Determine the (x, y) coordinate at the center of the cell enclosing the given text.  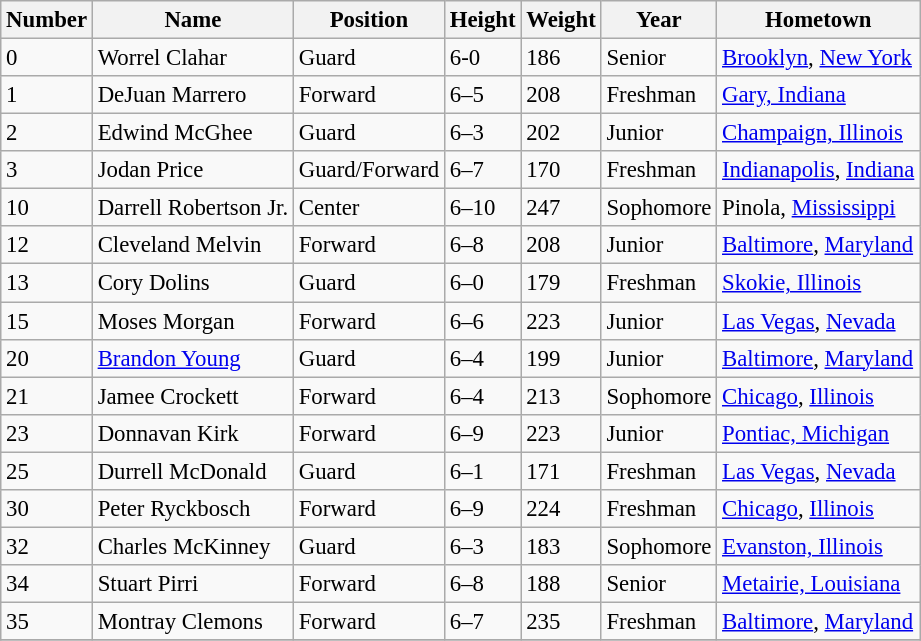
235 (561, 621)
13 (47, 283)
Peter Ryckbosch (192, 509)
Jodan Price (192, 170)
Worrel Clahar (192, 58)
Brandon Young (192, 358)
12 (47, 245)
6–0 (482, 283)
Year (659, 20)
Montray Clemons (192, 621)
186 (561, 58)
179 (561, 283)
170 (561, 170)
Indianapolis, Indiana (818, 170)
23 (47, 433)
224 (561, 509)
213 (561, 396)
Gary, Indiana (818, 95)
Skokie, Illinois (818, 283)
202 (561, 133)
Pontiac, Michigan (818, 433)
247 (561, 208)
1 (47, 95)
3 (47, 170)
Donnavan Kirk (192, 433)
Name (192, 20)
Jamee Crockett (192, 396)
6–5 (482, 95)
Cory Dolins (192, 283)
Champaign, Illinois (818, 133)
Evanston, Illinois (818, 546)
Edwind McGhee (192, 133)
15 (47, 321)
35 (47, 621)
10 (47, 208)
20 (47, 358)
Pinola, Mississippi (818, 208)
188 (561, 584)
Durrell McDonald (192, 471)
Brooklyn, New York (818, 58)
6–1 (482, 471)
183 (561, 546)
Guard/Forward (368, 170)
Weight (561, 20)
Stuart Pirri (192, 584)
0 (47, 58)
30 (47, 509)
2 (47, 133)
6–10 (482, 208)
Cleveland Melvin (192, 245)
34 (47, 584)
Charles McKinney (192, 546)
25 (47, 471)
6-0 (482, 58)
Center (368, 208)
Darrell Robertson Jr. (192, 208)
21 (47, 396)
32 (47, 546)
Hometown (818, 20)
199 (561, 358)
Number (47, 20)
Metairie, Louisiana (818, 584)
DeJuan Marrero (192, 95)
Position (368, 20)
171 (561, 471)
6–6 (482, 321)
Moses Morgan (192, 321)
Height (482, 20)
